Return (X, Y) of the center of cell containing provided text 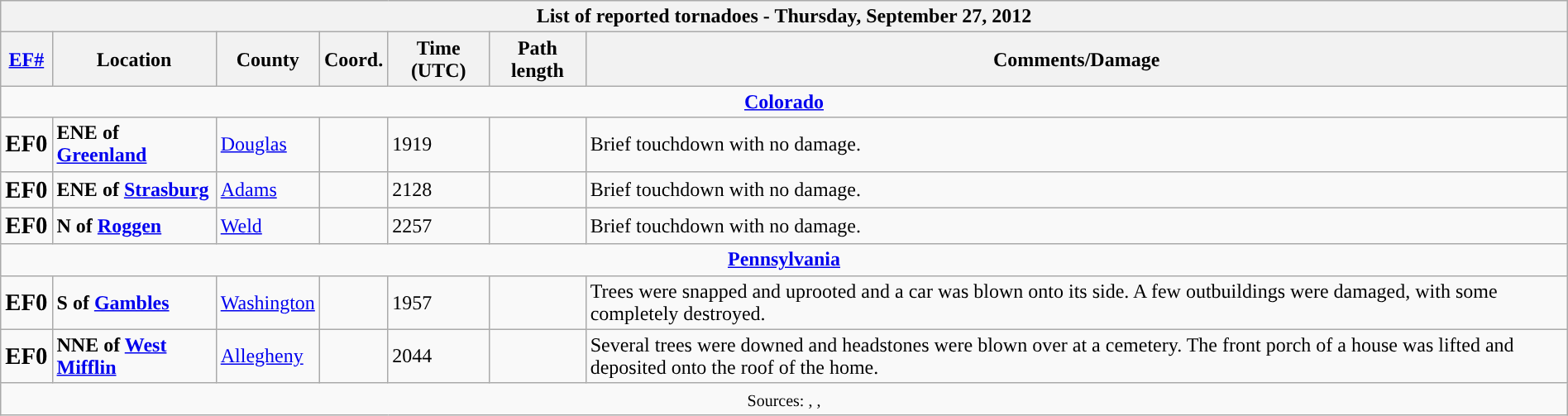
County (268, 60)
Sources: , , (784, 399)
Comments/Damage (1077, 60)
Coord. (353, 60)
Trees were snapped and uprooted and a car was blown onto its side. A few outbuildings were damaged, with some completely destroyed. (1077, 303)
Adams (268, 189)
Colorado (784, 102)
ENE of Strasburg (134, 189)
1919 (438, 144)
Allegheny (268, 356)
Douglas (268, 144)
EF# (26, 60)
2128 (438, 189)
Pennsylvania (784, 260)
NNE of West Mifflin (134, 356)
ENE of Greenland (134, 144)
Weld (268, 226)
S of Gambles (134, 303)
Path length (538, 60)
1957 (438, 303)
2257 (438, 226)
Location (134, 60)
N of Roggen (134, 226)
2044 (438, 356)
List of reported tornadoes - Thursday, September 27, 2012 (784, 17)
Time (UTC) (438, 60)
Washington (268, 303)
